From the cell containing the given text, extract its center point as [x, y] coordinate. 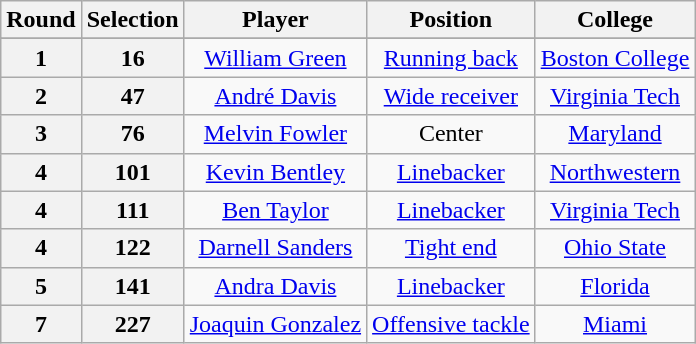
7 [41, 324]
3 [41, 134]
16 [132, 58]
Northwestern [615, 172]
101 [132, 172]
Position [452, 20]
47 [132, 96]
Florida [615, 286]
Center [452, 134]
Player [275, 20]
College [615, 20]
Ohio State [615, 248]
227 [132, 324]
122 [132, 248]
Offensive tackle [452, 324]
Boston College [615, 58]
Joaquin Gonzalez [275, 324]
Running back [452, 58]
Kevin Bentley [275, 172]
111 [132, 210]
Darnell Sanders [275, 248]
André Davis [275, 96]
Andra Davis [275, 286]
5 [41, 286]
Wide receiver [452, 96]
William Green [275, 58]
Tight end [452, 248]
76 [132, 134]
2 [41, 96]
Round [41, 20]
Ben Taylor [275, 210]
Miami [615, 324]
141 [132, 286]
Selection [132, 20]
1 [41, 58]
Melvin Fowler [275, 134]
Maryland [615, 134]
